Find where the given text appears and provide that cell's center as [x, y] coordinate. 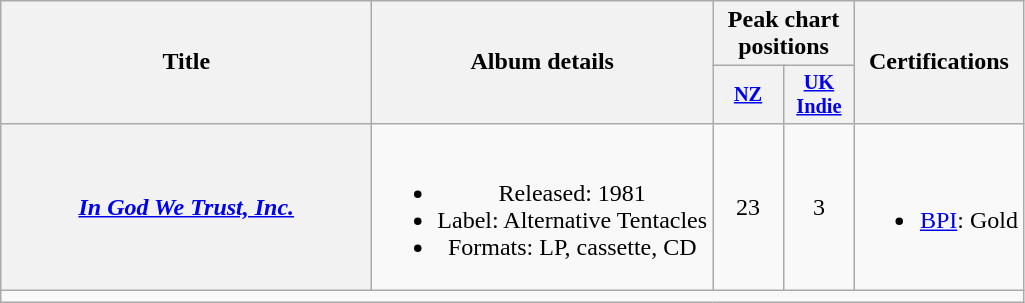
NZ [748, 95]
Title [186, 62]
Certifications [938, 62]
UKIndie [818, 95]
Peak chart positions [784, 34]
In God We Trust, Inc. [186, 206]
Album details [542, 62]
3 [818, 206]
Released: 1981Label: Alternative TentaclesFormats: LP, cassette, CD [542, 206]
BPI: Gold [938, 206]
23 [748, 206]
